Find where the given text appears and provide that cell's center as [x, y] coordinate. 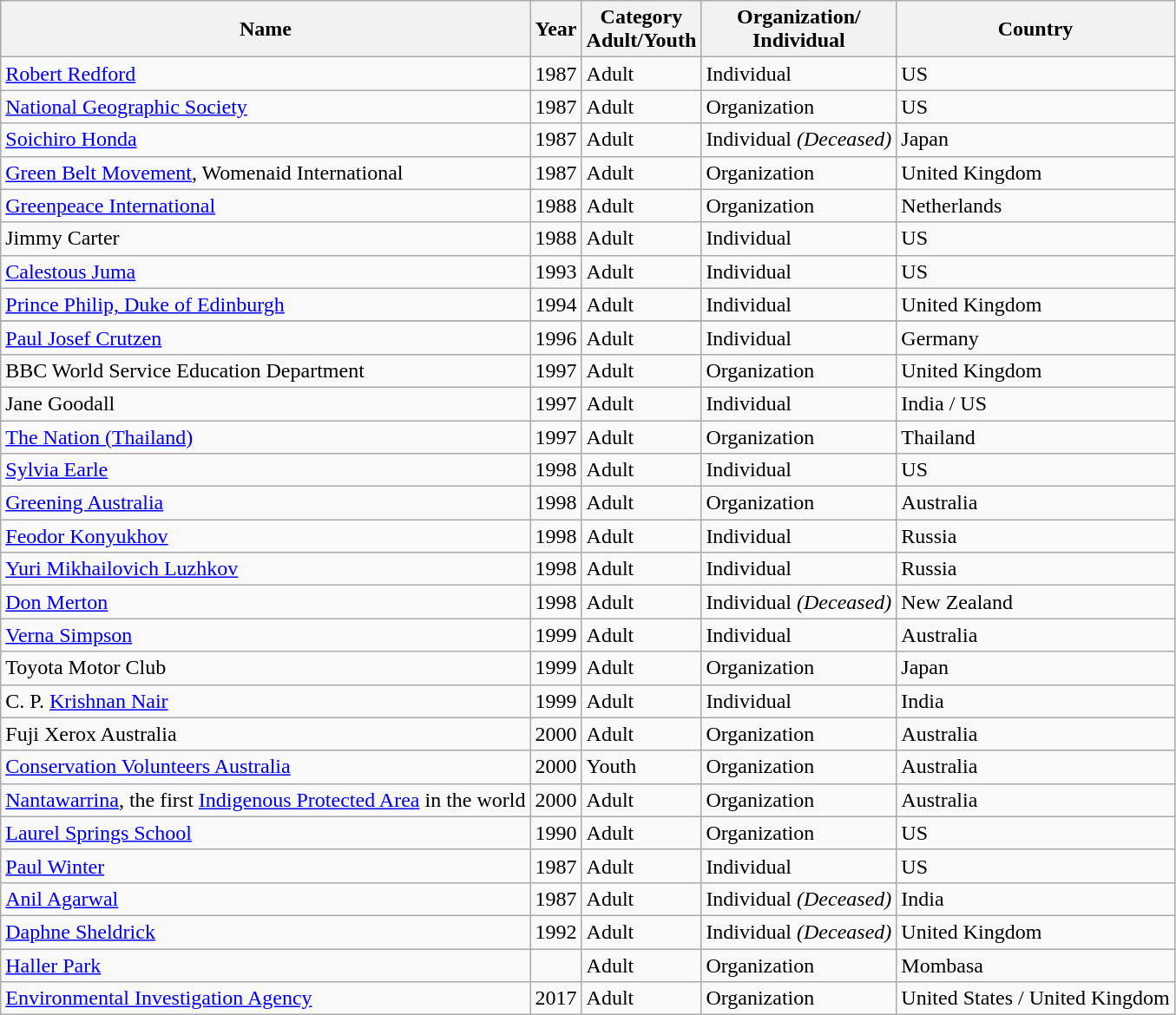
Name [266, 29]
Conservation Volunteers Australia [266, 767]
Greening Australia [266, 503]
Robert Redford [266, 74]
Jane Goodall [266, 403]
1996 [555, 337]
Fuji Xerox Australia [266, 734]
Toyota Motor Club [266, 668]
Nantawarrina, the first Indigenous Protected Area in the world [266, 800]
National Geographic Society [266, 107]
Laurel Springs School [266, 833]
1990 [555, 833]
India / US [1035, 403]
Jimmy Carter [266, 239]
1993 [555, 272]
Greenpeace International [266, 206]
Mombasa [1035, 966]
Daphne Sheldrick [266, 932]
Category Adult/Youth [641, 29]
Netherlands [1035, 206]
The Nation (Thailand) [266, 436]
BBC World Service Education Department [266, 370]
Yuri Mikhailovich Luzhkov [266, 569]
Organization/Individual [798, 29]
1992 [555, 932]
2017 [555, 999]
Calestous Juma [266, 272]
Youth [641, 767]
Paul Winter [266, 866]
Sylvia Earle [266, 470]
Thailand [1035, 436]
Soichiro Honda [266, 140]
Year [555, 29]
Paul Josef Crutzen [266, 337]
New Zealand [1035, 602]
C. P. Krishnan Nair [266, 701]
United States / United Kingdom [1035, 999]
Haller Park [266, 966]
Feodor Konyukhov [266, 536]
Green Belt Movement, Womenaid International [266, 173]
1994 [555, 304]
Verna Simpson [266, 635]
Germany [1035, 337]
Anil Agarwal [266, 899]
Country [1035, 29]
Don Merton [266, 602]
Prince Philip, Duke of Edinburgh [266, 304]
Environmental Investigation Agency [266, 999]
